Return (x, y) of the center of cell containing provided text 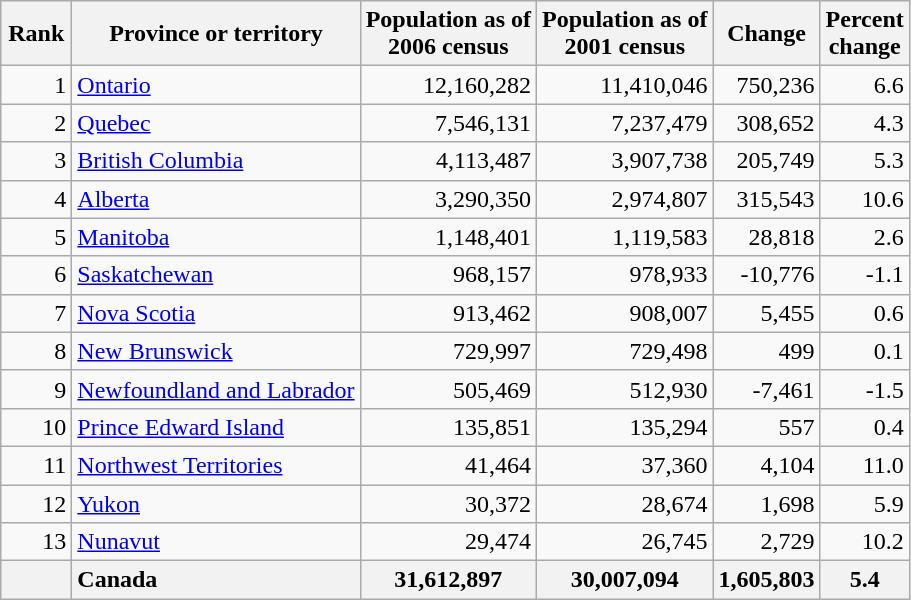
5,455 (766, 313)
4,113,487 (448, 161)
729,498 (625, 351)
Ontario (216, 85)
557 (766, 427)
9 (36, 389)
28,818 (766, 237)
0.4 (864, 427)
Alberta (216, 199)
11,410,046 (625, 85)
1 (36, 85)
750,236 (766, 85)
135,851 (448, 427)
908,007 (625, 313)
205,749 (766, 161)
Province or territory (216, 34)
British Columbia (216, 161)
499 (766, 351)
7,237,479 (625, 123)
37,360 (625, 465)
Change (766, 34)
968,157 (448, 275)
729,997 (448, 351)
Population as of2001 census (625, 34)
30,007,094 (625, 580)
913,462 (448, 313)
Percentchange (864, 34)
0.1 (864, 351)
Manitoba (216, 237)
6.6 (864, 85)
2.6 (864, 237)
10 (36, 427)
Canada (216, 580)
12,160,282 (448, 85)
5.3 (864, 161)
135,294 (625, 427)
Prince Edward Island (216, 427)
11 (36, 465)
Nova Scotia (216, 313)
2,729 (766, 542)
-1.1 (864, 275)
26,745 (625, 542)
1,698 (766, 503)
0.6 (864, 313)
29,474 (448, 542)
Yukon (216, 503)
7,546,131 (448, 123)
3,907,738 (625, 161)
3 (36, 161)
Quebec (216, 123)
7 (36, 313)
12 (36, 503)
-1.5 (864, 389)
Saskatchewan (216, 275)
Newfoundland and Labrador (216, 389)
13 (36, 542)
512,930 (625, 389)
4 (36, 199)
505,469 (448, 389)
4.3 (864, 123)
41,464 (448, 465)
Nunavut (216, 542)
3,290,350 (448, 199)
30,372 (448, 503)
5.9 (864, 503)
Population as of2006 census (448, 34)
4,104 (766, 465)
6 (36, 275)
-10,776 (766, 275)
10.2 (864, 542)
2,974,807 (625, 199)
978,933 (625, 275)
10.6 (864, 199)
New Brunswick (216, 351)
31,612,897 (448, 580)
315,543 (766, 199)
8 (36, 351)
308,652 (766, 123)
5 (36, 237)
11.0 (864, 465)
1,605,803 (766, 580)
28,674 (625, 503)
1,148,401 (448, 237)
-7,461 (766, 389)
2 (36, 123)
1,119,583 (625, 237)
5.4 (864, 580)
Rank (36, 34)
Northwest Territories (216, 465)
